Provide the [X, Y] coordinate of the cell's center where the given text is located.  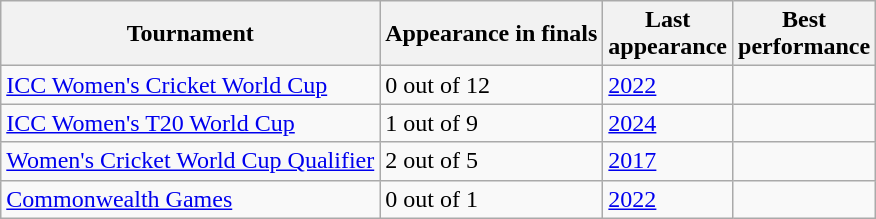
Women's Cricket World Cup Qualifier [190, 161]
0 out of 1 [492, 199]
ICC Women's Cricket World Cup [190, 85]
2024 [668, 123]
1 out of 9 [492, 123]
2 out of 5 [492, 161]
Tournament [190, 34]
Commonwealth Games [190, 199]
0 out of 12 [492, 85]
Lastappearance [668, 34]
Appearance in finals [492, 34]
ICC Women's T20 World Cup [190, 123]
2017 [668, 161]
Bestperformance [804, 34]
